Extract the [X, Y] coordinate from the center of the cell holding the provided text.  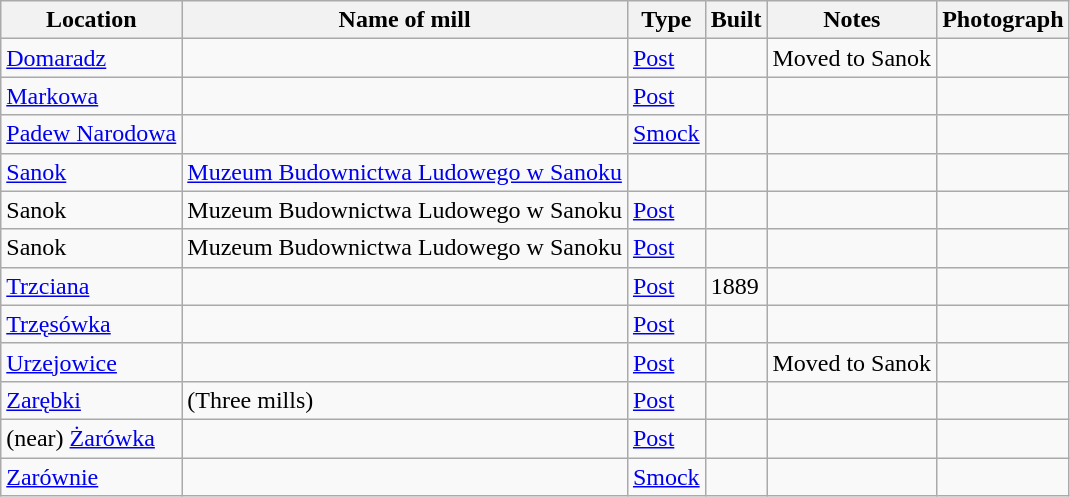
Urzejowice [92, 362]
Built [736, 20]
Trzciana [92, 286]
Markowa [92, 96]
Photograph [1003, 20]
Domaradz [92, 58]
(Three mills) [405, 400]
1889 [736, 286]
Notes [852, 20]
Zarębki [92, 400]
Location [92, 20]
Padew Narodowa [92, 134]
Type [666, 20]
(near) Żarówka [92, 438]
Zarównie [92, 477]
Name of mill [405, 20]
Trzęsówka [92, 324]
